Extract the [X, Y] coordinate from the center of the cell holding the provided text.  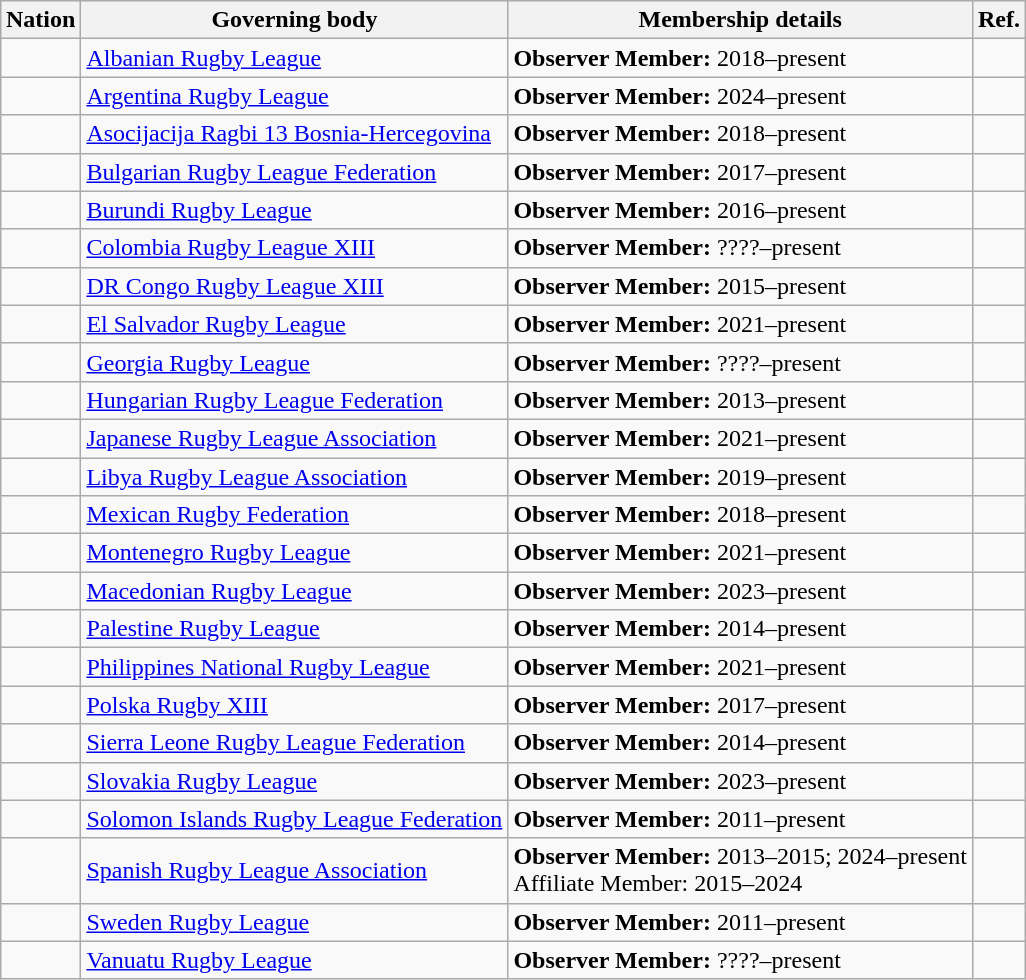
Macedonian Rugby League [294, 591]
DR Congo Rugby League XIII [294, 286]
Libya Rugby League Association [294, 477]
Bulgarian Rugby League Federation [294, 172]
Sweden Rugby League [294, 922]
Asocijacija Ragbi 13 Bosnia-Hercegovina [294, 134]
Montenegro Rugby League [294, 553]
Vanuatu Rugby League [294, 960]
Observer Member: 2013–2015; 2024–presentAffiliate Member: 2015–2024 [740, 870]
Observer Member: 2019–present [740, 477]
Sierra Leone Rugby League Federation [294, 743]
Polska Rugby XIII [294, 705]
Observer Member: 2015–present [740, 286]
Burundi Rugby League [294, 210]
Georgia Rugby League [294, 362]
Mexican Rugby Federation [294, 515]
El Salvador Rugby League [294, 324]
Philippines National Rugby League [294, 667]
Albanian Rugby League [294, 58]
Palestine Rugby League [294, 629]
Japanese Rugby League Association [294, 438]
Governing body [294, 20]
Ref. [998, 20]
Colombia Rugby League XIII [294, 248]
Membership details [740, 20]
Observer Member: 2013–present [740, 400]
Slovakia Rugby League [294, 781]
Solomon Islands Rugby League Federation [294, 819]
Argentina Rugby League [294, 96]
Observer Member: 2016–present [740, 210]
Hungarian Rugby League Federation [294, 400]
Nation [40, 20]
Spanish Rugby League Association [294, 870]
Observer Member: 2024–present [740, 96]
